Output the [X, Y] coordinate of the center of the cell containing the given text.  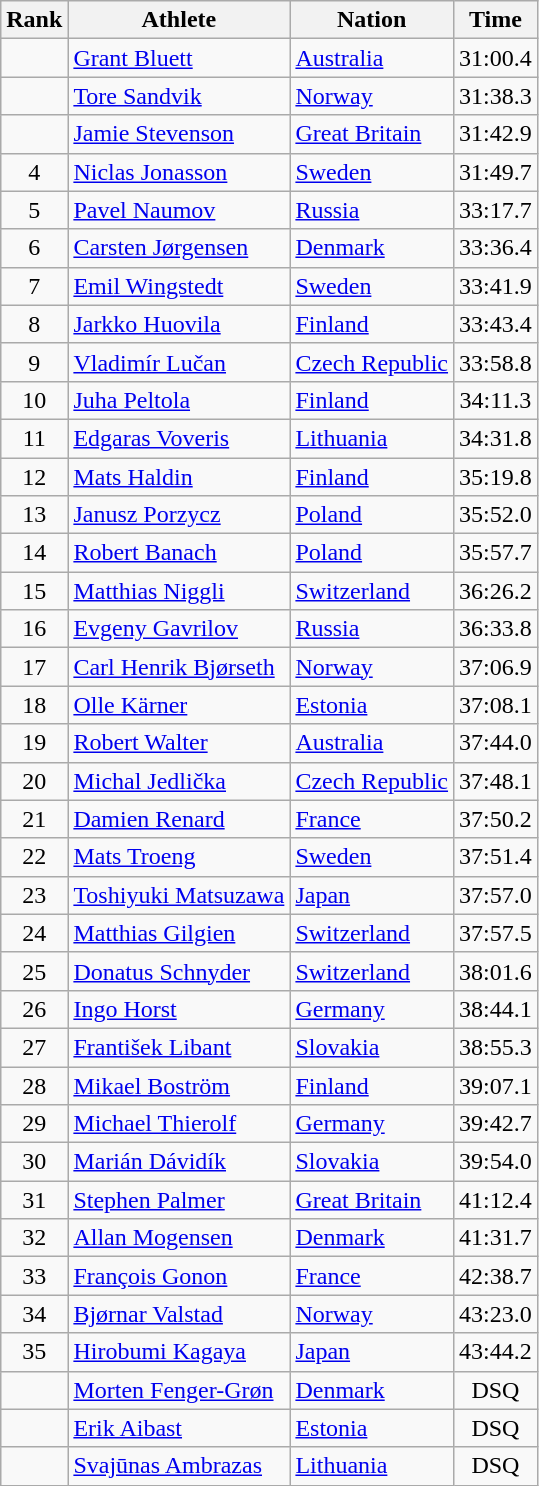
Jarkko Huovila [179, 324]
33:43.4 [496, 324]
Michael Thierolf [179, 1124]
13 [34, 515]
Athlete [179, 20]
Mikael Boström [179, 1085]
33 [34, 1276]
35:57.7 [496, 553]
4 [34, 172]
26 [34, 1009]
Matthias Niggli [179, 591]
Vladimír Lučan [179, 362]
Robert Banach [179, 553]
31:49.7 [496, 172]
19 [34, 743]
34:31.8 [496, 438]
Pavel Naumov [179, 210]
Robert Walter [179, 743]
25 [34, 971]
Janusz Porzycz [179, 515]
33:36.4 [496, 248]
38:44.1 [496, 1009]
18 [34, 705]
16 [34, 629]
37:57.5 [496, 933]
Niclas Jonasson [179, 172]
Rank [34, 20]
38:55.3 [496, 1047]
43:23.0 [496, 1314]
Morten Fenger-Grøn [179, 1390]
Allan Mogensen [179, 1238]
Nation [372, 20]
11 [34, 438]
33:41.9 [496, 286]
43:44.2 [496, 1352]
Tore Sandvik [179, 96]
32 [34, 1238]
Grant Bluett [179, 58]
37:06.9 [496, 667]
33:17.7 [496, 210]
31:42.9 [496, 134]
34:11.3 [496, 400]
37:08.1 [496, 705]
7 [34, 286]
5 [34, 210]
31:00.4 [496, 58]
37:48.1 [496, 781]
10 [34, 400]
František Libant [179, 1047]
38:01.6 [496, 971]
30 [34, 1162]
Mats Haldin [179, 477]
37:44.0 [496, 743]
Time [496, 20]
Marián Dávidík [179, 1162]
31:38.3 [496, 96]
37:50.2 [496, 819]
François Gonon [179, 1276]
Stephen Palmer [179, 1200]
35 [34, 1352]
37:51.4 [496, 857]
35:52.0 [496, 515]
20 [34, 781]
41:12.4 [496, 1200]
15 [34, 591]
39:07.1 [496, 1085]
6 [34, 248]
Edgaras Voveris [179, 438]
Juha Peltola [179, 400]
36:26.2 [496, 591]
Matthias Gilgien [179, 933]
Donatus Schnyder [179, 971]
21 [34, 819]
Hirobumi Kagaya [179, 1352]
36:33.8 [496, 629]
22 [34, 857]
39:42.7 [496, 1124]
8 [34, 324]
Olle Kärner [179, 705]
Michal Jedlička [179, 781]
Damien Renard [179, 819]
17 [34, 667]
37:57.0 [496, 895]
Svajūnas Ambrazas [179, 1466]
Toshiyuki Matsuzawa [179, 895]
39:54.0 [496, 1162]
Jamie Stevenson [179, 134]
29 [34, 1124]
12 [34, 477]
14 [34, 553]
Evgeny Gavrilov [179, 629]
Bjørnar Valstad [179, 1314]
41:31.7 [496, 1238]
Carsten Jørgensen [179, 248]
35:19.8 [496, 477]
27 [34, 1047]
33:58.8 [496, 362]
28 [34, 1085]
Mats Troeng [179, 857]
Erik Aibast [179, 1428]
34 [34, 1314]
24 [34, 933]
9 [34, 362]
31 [34, 1200]
Ingo Horst [179, 1009]
Emil Wingstedt [179, 286]
Carl Henrik Bjørseth [179, 667]
23 [34, 895]
42:38.7 [496, 1276]
